Return the [x, y] coordinate for the center point of the cell that contains the specified text.  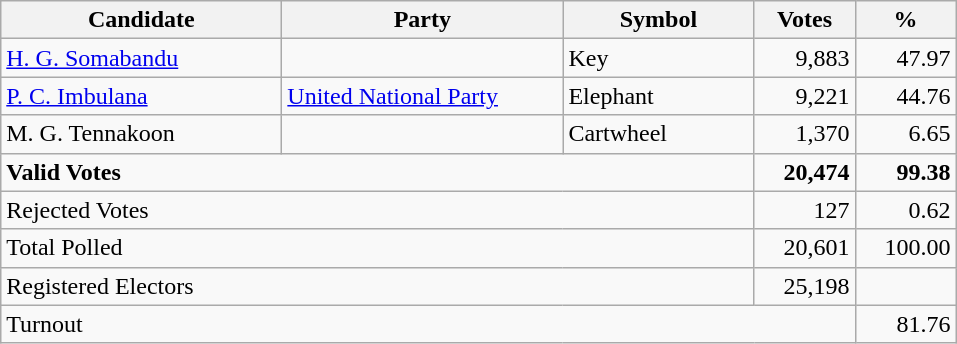
% [906, 20]
Valid Votes [378, 172]
47.97 [906, 58]
20,601 [804, 248]
Symbol [658, 20]
Elephant [658, 96]
Rejected Votes [378, 210]
1,370 [804, 134]
Cartwheel [658, 134]
Key [658, 58]
6.65 [906, 134]
Turnout [428, 324]
Registered Electors [378, 286]
Party [422, 20]
127 [804, 210]
Votes [804, 20]
20,474 [804, 172]
0.62 [906, 210]
United National Party [422, 96]
Candidate [142, 20]
81.76 [906, 324]
M. G. Tennakoon [142, 134]
H. G. Somabandu [142, 58]
P. C. Imbulana [142, 96]
100.00 [906, 248]
Total Polled [378, 248]
9,883 [804, 58]
25,198 [804, 286]
44.76 [906, 96]
99.38 [906, 172]
9,221 [804, 96]
